Determine the (X, Y) coordinate at the center of the cell enclosing the given text.  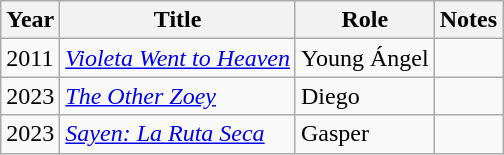
Young Ángel (364, 58)
Role (364, 20)
Title (178, 20)
2011 (30, 58)
Gasper (364, 134)
Notes (468, 20)
Sayen: La Ruta Seca (178, 134)
Year (30, 20)
Diego (364, 96)
Violeta Went to Heaven (178, 58)
The Other Zoey (178, 96)
